Provide the (x, y) coordinate of the cell's center where the given text is located.  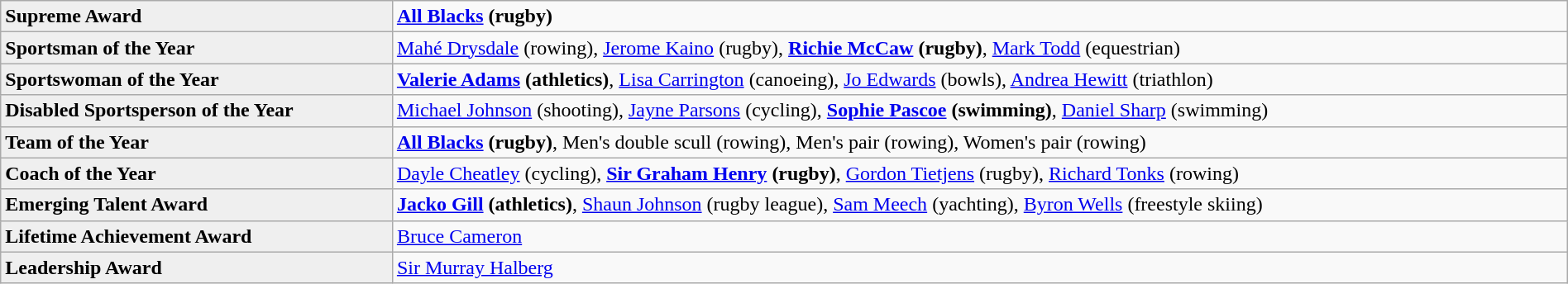
Team of the Year (197, 142)
Coach of the Year (197, 173)
All Blacks (rugby), Men's double scull (rowing), Men's pair (rowing), Women's pair (rowing) (979, 142)
Jacko Gill (athletics), Shaun Johnson (rugby league), Sam Meech (yachting), Byron Wells (freestyle skiing) (979, 205)
All Blacks (rugby) (979, 17)
Valerie Adams (athletics), Lisa Carrington (canoeing), Jo Edwards (bowls), Andrea Hewitt (triathlon) (979, 79)
Dayle Cheatley (cycling), Sir Graham Henry (rugby), Gordon Tietjens (rugby), Richard Tonks (rowing) (979, 173)
Leadership Award (197, 267)
Bruce Cameron (979, 236)
Lifetime Achievement Award (197, 236)
Sir Murray Halberg (979, 267)
Sportswoman of the Year (197, 79)
Michael Johnson (shooting), Jayne Parsons (cycling), Sophie Pascoe (swimming), Daniel Sharp (swimming) (979, 111)
Emerging Talent Award (197, 205)
Mahé Drysdale (rowing), Jerome Kaino (rugby), Richie McCaw (rugby), Mark Todd (equestrian) (979, 48)
Supreme Award (197, 17)
Sportsman of the Year (197, 48)
Disabled Sportsperson of the Year (197, 111)
